Return the (X, Y) coordinate for the center point of the cell that contains the specified text.  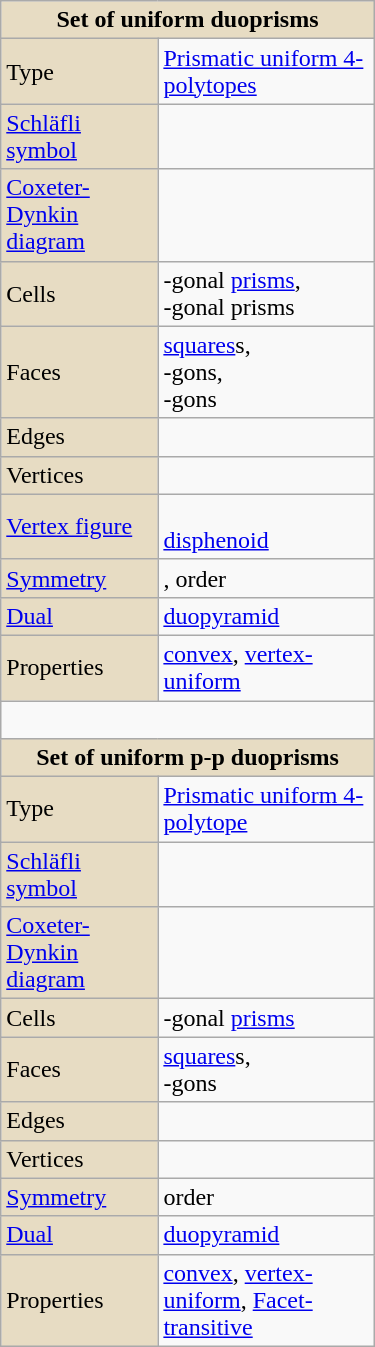
Set of uniform p-p duoprisms (188, 758)
order (266, 1197)
-gonal prisms,-gonal prisms (266, 294)
convex, vertex-uniform, Facet-transitive (266, 1300)
squaress,-gons (266, 1070)
Vertex figure (80, 526)
-gonal prisms (266, 1018)
Prismatic uniform 4-polytope (266, 810)
squaress,-gons,-gons (266, 372)
convex, vertex-uniform (266, 668)
Prismatic uniform 4-polytopes (266, 72)
disphenoid (266, 526)
Set of uniform duoprisms (188, 20)
, order (266, 578)
